Detect which cell encompasses the target text, then output its (x, y) center coordinate. 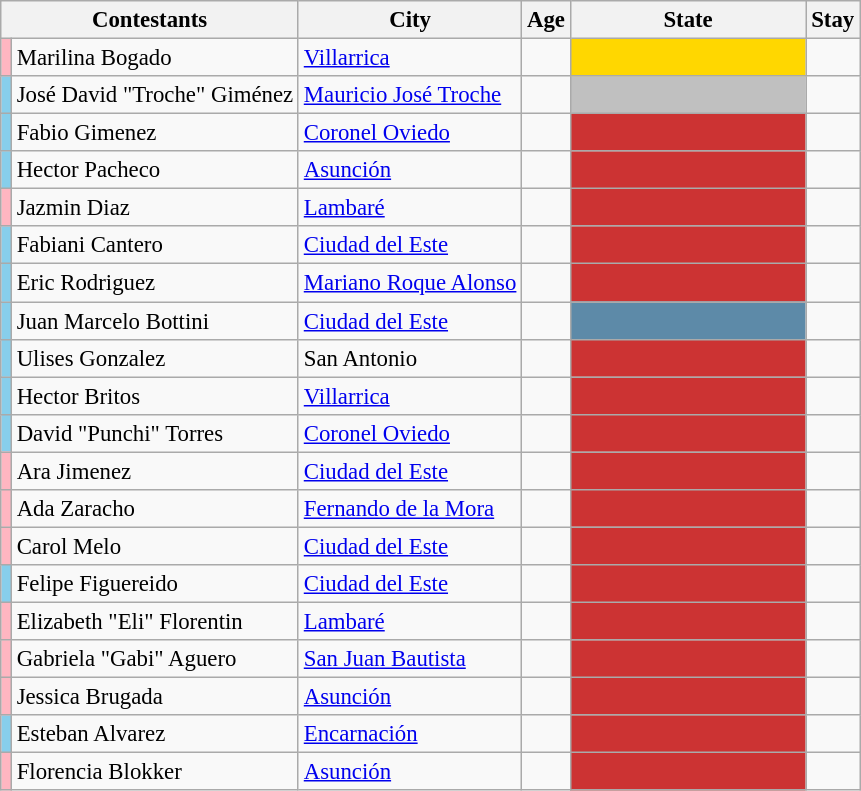
San Antonio (410, 358)
Ulises Gonzalez (154, 358)
Contestants (150, 20)
San Juan Bautista (410, 659)
Mariano Roque Alonso (410, 283)
Marilina Bogado (154, 58)
Age (546, 20)
City (410, 20)
Eric Rodriguez (154, 283)
Esteban Alvarez (154, 734)
Fernando de la Mora (410, 509)
Hector Pacheco (154, 170)
Florencia Blokker (154, 772)
Stay (833, 20)
David "Punchi" Torres (154, 433)
Hector Britos (154, 396)
Jazmin Diaz (154, 208)
Gabriela "Gabi" Aguero (154, 659)
Elizabeth "Eli" Florentin (154, 621)
Juan Marcelo Bottini (154, 321)
State (688, 20)
José David "Troche" Giménez (154, 95)
Carol Melo (154, 546)
Encarnación (410, 734)
Ara Jimenez (154, 471)
Felipe Figuereido (154, 584)
Fabio Gimenez (154, 133)
Mauricio José Troche (410, 95)
Ada Zaracho (154, 509)
Fabiani Cantero (154, 245)
Jessica Brugada (154, 697)
